Return [x, y] of the center of cell containing provided text 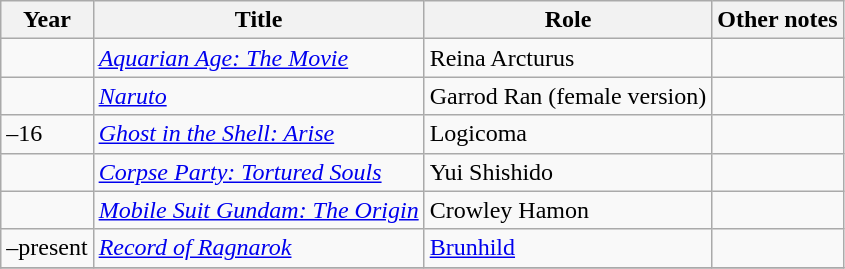
Ghost in the Shell: Arise [258, 134]
Logicoma [568, 134]
Corpse Party: Tortured Souls [258, 172]
–16 [47, 134]
Yui Shishido [568, 172]
Crowley Hamon [568, 210]
Role [568, 20]
Aquarian Age: The Movie [258, 58]
Reina Arcturus [568, 58]
Mobile Suit Gundam: The Origin [258, 210]
Brunhild [568, 248]
Other notes [778, 20]
Naruto [258, 96]
Title [258, 20]
Year [47, 20]
–present [47, 248]
Garrod Ran (female version) [568, 96]
Record of Ragnarok [258, 248]
